Search for the cell housing the specified text and yield its (x, y) center coordinate. 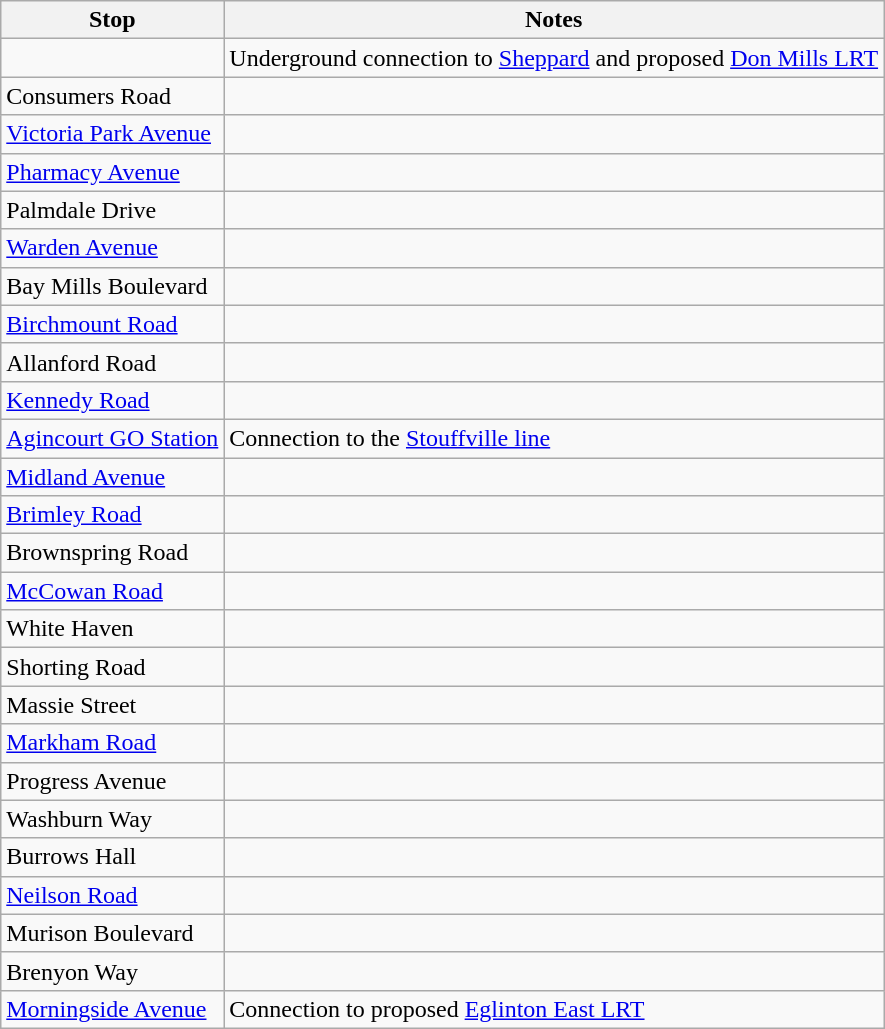
Agincourt GO Station (112, 438)
Brimley Road (112, 515)
Neilson Road (112, 895)
Warden Avenue (112, 248)
Consumers Road (112, 96)
Pharmacy Avenue (112, 172)
Shorting Road (112, 667)
Murison Boulevard (112, 933)
Washburn Way (112, 819)
McCowan Road (112, 591)
Victoria Park Avenue (112, 134)
Bay Mills Boulevard (112, 286)
Brenyon Way (112, 971)
Connection to the Stouffville line (554, 438)
Stop (112, 20)
Midland Avenue (112, 477)
Notes (554, 20)
White Haven (112, 629)
Brownspring Road (112, 553)
Morningside Avenue (112, 1009)
Connection to proposed Eglinton East LRT (554, 1009)
Massie Street (112, 705)
Birchmount Road (112, 324)
Burrows Hall (112, 857)
Palmdale Drive (112, 210)
Markham Road (112, 743)
Kennedy Road (112, 400)
Allanford Road (112, 362)
Underground connection to Sheppard and proposed Don Mills LRT (554, 58)
Progress Avenue (112, 781)
